Identify which cell holds the provided text, then report its [X, Y] central coordinate. 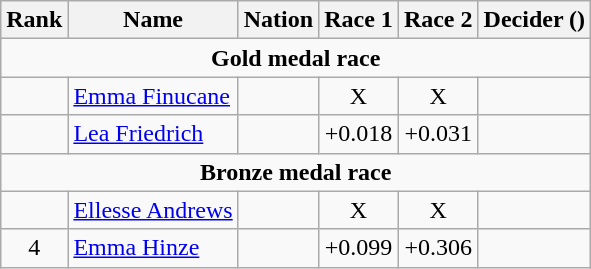
Emma Finucane [153, 96]
Race 2 [438, 20]
Rank [34, 20]
+0.031 [438, 134]
Bronze medal race [296, 172]
Emma Hinze [153, 248]
4 [34, 248]
Nation [278, 20]
Race 1 [359, 20]
Ellesse Andrews [153, 210]
Name [153, 20]
+0.099 [359, 248]
Gold medal race [296, 58]
+0.018 [359, 134]
+0.306 [438, 248]
Decider () [534, 20]
Lea Friedrich [153, 134]
